Output the [x, y] coordinate of the center of the cell containing the given text.  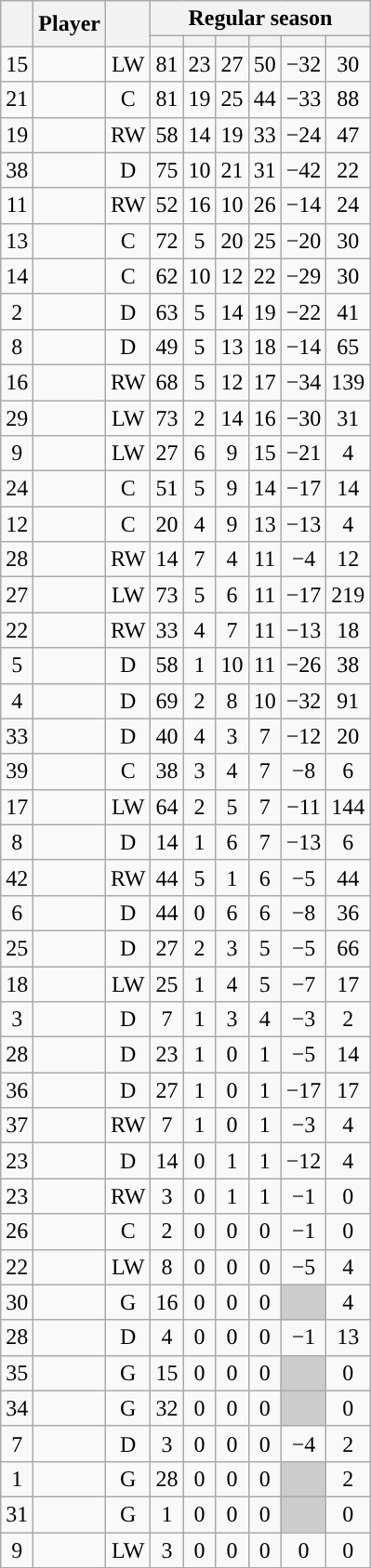
Player [70, 24]
−7 [303, 984]
72 [167, 241]
37 [17, 1126]
91 [348, 701]
29 [17, 417]
41 [348, 311]
69 [167, 701]
51 [167, 489]
144 [348, 807]
34 [17, 1408]
−33 [303, 99]
40 [167, 736]
75 [167, 170]
−24 [303, 135]
62 [167, 276]
68 [167, 382]
35 [17, 1373]
139 [348, 382]
50 [264, 64]
−21 [303, 454]
−11 [303, 807]
−22 [303, 311]
−29 [303, 276]
219 [348, 595]
47 [348, 135]
52 [167, 205]
32 [167, 1408]
−34 [303, 382]
−20 [303, 241]
66 [348, 948]
65 [348, 347]
88 [348, 99]
39 [17, 771]
64 [167, 807]
63 [167, 311]
−30 [303, 417]
49 [167, 347]
Regular season [260, 19]
−42 [303, 170]
42 [17, 877]
−26 [303, 665]
